Return the (x, y) coordinate for the center point of the cell that contains the specified text.  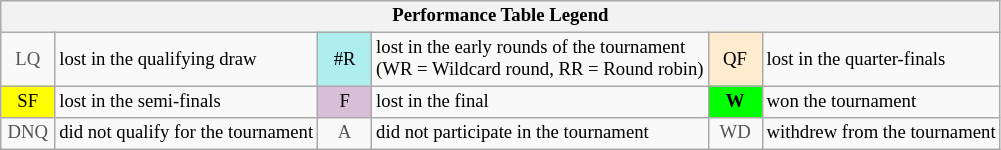
Performance Table Legend (500, 16)
lost in the semi-finals (186, 102)
QF (735, 60)
withdrew from the tournament (881, 134)
lost in the final (540, 102)
W (735, 102)
won the tournament (881, 102)
did not qualify for the tournament (186, 134)
did not participate in the tournament (540, 134)
lost in the early rounds of the tournament(WR = Wildcard round, RR = Round robin) (540, 60)
#R (345, 60)
DNQ (28, 134)
lost in the quarter-finals (881, 60)
WD (735, 134)
lost in the qualifying draw (186, 60)
SF (28, 102)
F (345, 102)
LQ (28, 60)
A (345, 134)
